Search for the cell housing the specified text and yield its [X, Y] center coordinate. 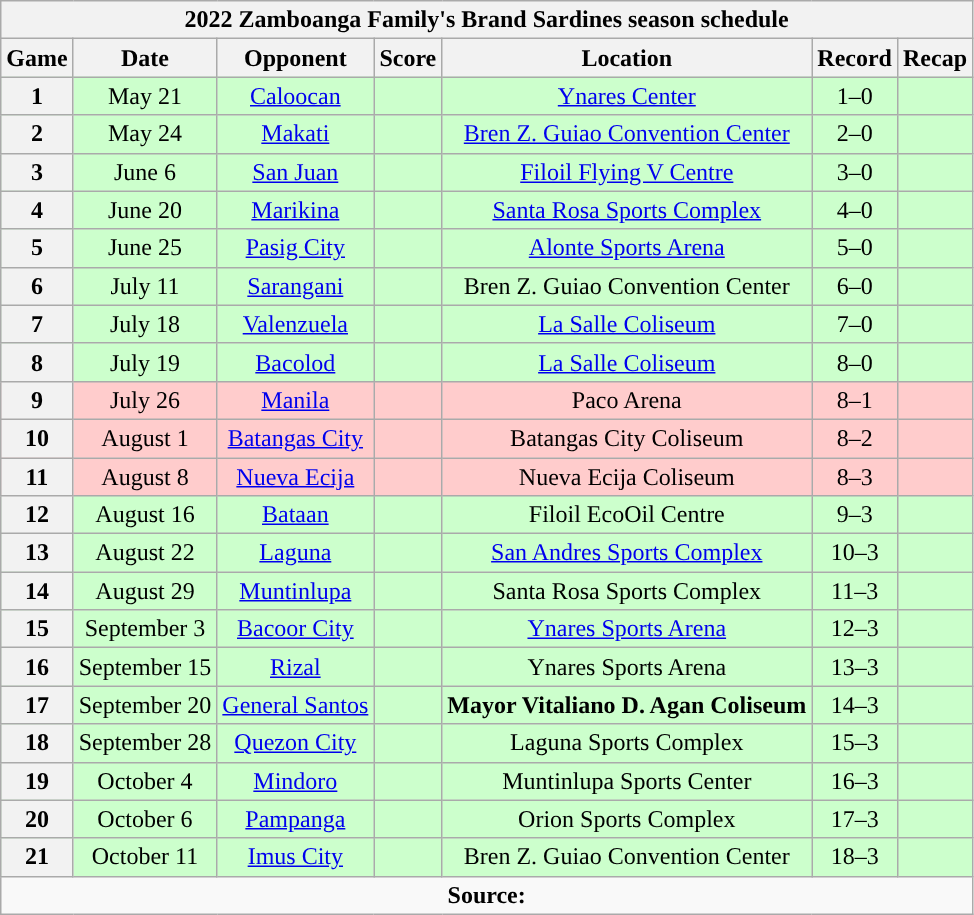
5 [37, 248]
10 [37, 438]
Orion Sports Complex [627, 819]
9 [37, 400]
October 4 [145, 781]
September 15 [145, 667]
20 [37, 819]
Game [37, 58]
Bacolod [296, 362]
San Juan [296, 172]
July 11 [145, 286]
6–0 [855, 286]
Mindoro [296, 781]
8 [37, 362]
Sarangani [296, 286]
General Santos [296, 705]
8–0 [855, 362]
14–3 [855, 705]
Ynares Center [627, 96]
Filoil Flying V Centre [627, 172]
Bacoor City [296, 629]
Bataan [296, 515]
15–3 [855, 743]
Pasig City [296, 248]
4 [37, 210]
May 21 [145, 96]
Batangas City [296, 438]
June 25 [145, 248]
3–0 [855, 172]
July 19 [145, 362]
13–3 [855, 667]
Source: [487, 895]
12 [37, 515]
12–3 [855, 629]
2–0 [855, 134]
Filoil EcoOil Centre [627, 515]
6 [37, 286]
Marikina [296, 210]
Record [855, 58]
Imus City [296, 857]
August 16 [145, 515]
Caloocan [296, 96]
4–0 [855, 210]
August 1 [145, 438]
Opponent [296, 58]
18 [37, 743]
Nueva Ecija [296, 477]
September 28 [145, 743]
October 6 [145, 819]
14 [37, 591]
3 [37, 172]
18–3 [855, 857]
7 [37, 324]
Batangas City Coliseum [627, 438]
Laguna [296, 553]
7–0 [855, 324]
16–3 [855, 781]
Manila [296, 400]
Quezon City [296, 743]
Muntinlupa Sports Center [627, 781]
Score [408, 58]
Rizal [296, 667]
Mayor Vitaliano D. Agan Coliseum [627, 705]
September 3 [145, 629]
Nueva Ecija Coliseum [627, 477]
Alonte Sports Arena [627, 248]
17 [37, 705]
Location [627, 58]
11–3 [855, 591]
July 26 [145, 400]
16 [37, 667]
5–0 [855, 248]
2022 Zamboanga Family's Brand Sardines season schedule [487, 20]
10–3 [855, 553]
21 [37, 857]
8–3 [855, 477]
June 20 [145, 210]
2 [37, 134]
Date [145, 58]
San Andres Sports Complex [627, 553]
August 22 [145, 553]
8–1 [855, 400]
1 [37, 96]
Valenzuela [296, 324]
8–2 [855, 438]
October 11 [145, 857]
19 [37, 781]
Muntinlupa [296, 591]
August 8 [145, 477]
15 [37, 629]
July 18 [145, 324]
September 20 [145, 705]
August 29 [145, 591]
Recap [934, 58]
Laguna Sports Complex [627, 743]
17–3 [855, 819]
13 [37, 553]
11 [37, 477]
Pampanga [296, 819]
May 24 [145, 134]
Paco Arena [627, 400]
June 6 [145, 172]
1–0 [855, 96]
Makati [296, 134]
9–3 [855, 515]
